Search for the cell housing the specified text and yield its [x, y] center coordinate. 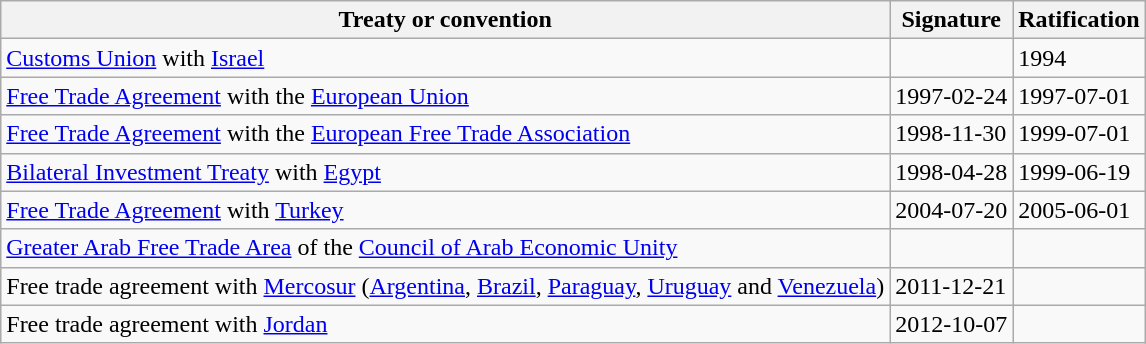
1997-02-24 [952, 96]
Customs Union with Israel [446, 58]
Signature [952, 20]
Free Trade Agreement with Turkey [446, 210]
1997-07-01 [1079, 96]
1998-11-30 [952, 134]
Treaty or convention [446, 20]
2005-06-01 [1079, 210]
Ratification [1079, 20]
Free Trade Agreement with the European Free Trade Association [446, 134]
Free trade agreement with Jordan [446, 324]
Greater Arab Free Trade Area of the Council of Arab Economic Unity [446, 248]
Free Trade Agreement with the European Union [446, 96]
1999-07-01 [1079, 134]
2011-12-21 [952, 286]
2004-07-20 [952, 210]
1994 [1079, 58]
Free trade agreement with Mercosur (Argentina, Brazil, Paraguay, Uruguay and Venezuela) [446, 286]
1999-06-19 [1079, 172]
Bilateral Investment Treaty with Egypt [446, 172]
1998-04-28 [952, 172]
2012-10-07 [952, 324]
